Pinpoint the cell where the given text exists, returning its (X, Y) midpoint coordinate. 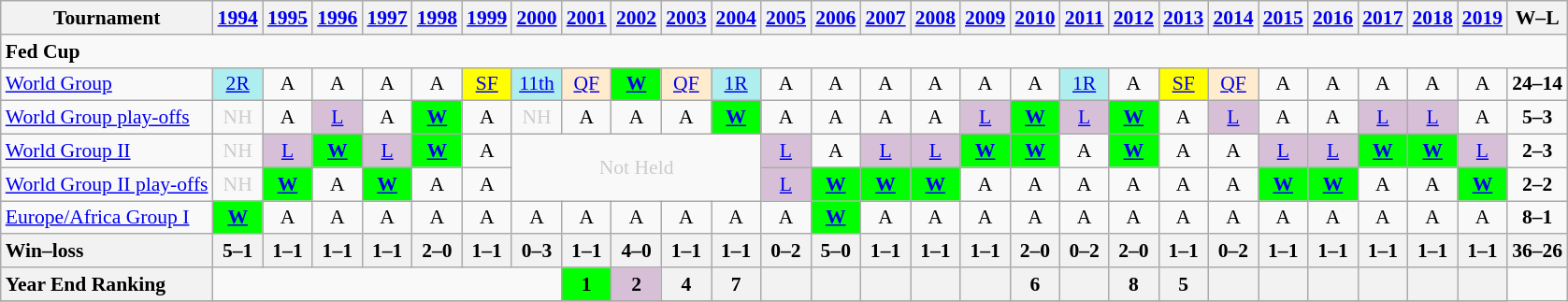
2015 (1283, 18)
2 (636, 284)
Not Held (636, 168)
2012 (1133, 18)
2–2 (1537, 184)
2006 (836, 18)
1996 (337, 18)
1995 (288, 18)
2010 (1034, 18)
1997 (387, 18)
2011 (1085, 18)
2002 (636, 18)
2019 (1483, 18)
2009 (985, 18)
2–3 (1537, 151)
8 (1133, 284)
2007 (885, 18)
2004 (737, 18)
2018 (1432, 18)
W–L (1537, 18)
5–0 (836, 252)
4 (686, 284)
World Group II (107, 151)
4–0 (636, 252)
5–1 (237, 252)
6 (1034, 284)
Year End Ranking (107, 284)
36–26 (1537, 252)
Fed Cup (784, 51)
2005 (785, 18)
Win–loss (107, 252)
2003 (686, 18)
7 (737, 284)
2001 (587, 18)
2000 (537, 18)
World Group (107, 84)
2008 (935, 18)
Tournament (107, 18)
2014 (1232, 18)
1994 (237, 18)
2016 (1333, 18)
24–14 (1537, 84)
1998 (438, 18)
1 (587, 284)
0–3 (537, 252)
Europe/Africa Group I (107, 218)
World Group II play-offs (107, 184)
5–3 (1537, 118)
2R (237, 84)
5 (1184, 284)
2017 (1382, 18)
World Group play-offs (107, 118)
11th (537, 84)
1999 (486, 18)
2013 (1184, 18)
8–1 (1537, 218)
